From the cell containing the given text, extract its center point as (x, y) coordinate. 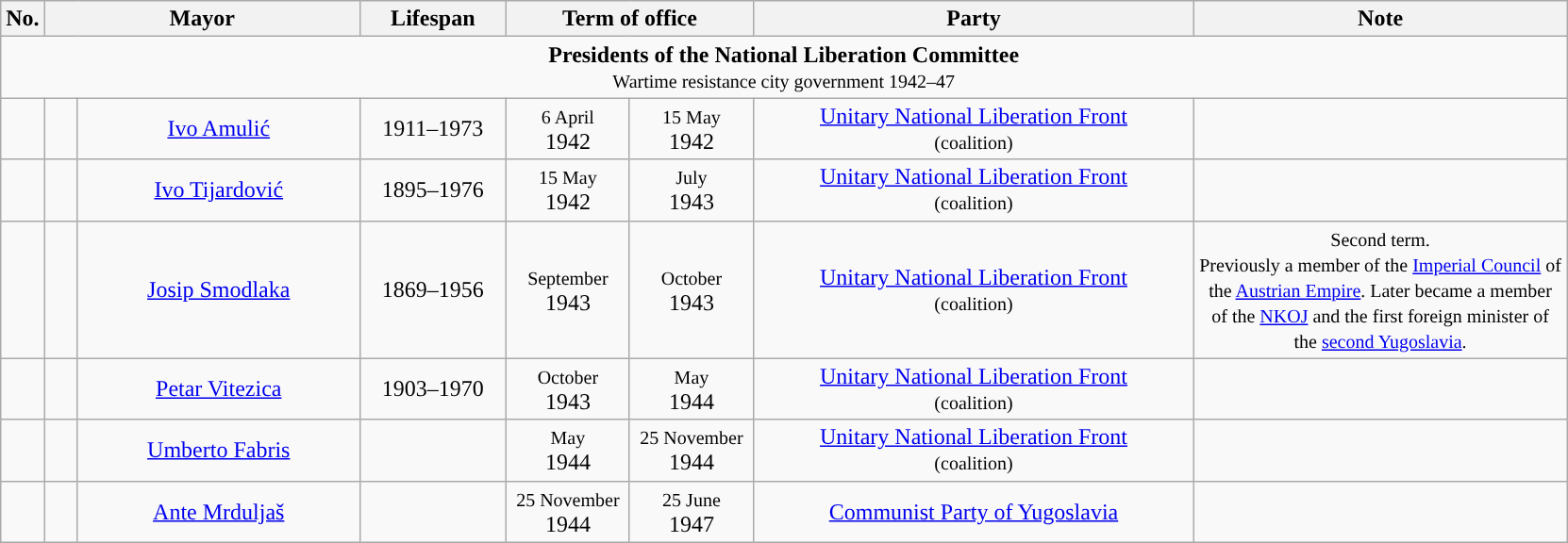
Note (1381, 19)
September1943 (568, 289)
Umberto Fabris (219, 451)
Communist Party of Yugoslavia (974, 511)
Party (974, 19)
Petar Vitezica (219, 388)
25 June1947 (691, 511)
Ivo Amulić (219, 128)
Term of office (629, 19)
Josip Smodlaka (219, 289)
Ante Mrduljaš (219, 511)
6 April1942 (568, 128)
Ivo Tijardović (219, 190)
1903–1970 (432, 388)
1911–1973 (432, 128)
No. (23, 19)
1895–1976 (432, 190)
Presidents of the National Liberation CommitteeWartime resistance city government 1942–47 (784, 68)
Lifespan (432, 19)
July1943 (691, 190)
1869–1956 (432, 289)
Mayor (202, 19)
